Capture the cell that displays the provided text and extract its (X, Y) central coordinate. 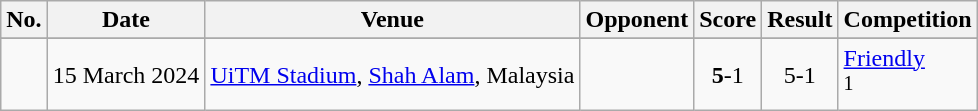
Venue (392, 20)
Friendly1 (908, 75)
UiTM Stadium, Shah Alam, Malaysia (392, 75)
Opponent (637, 20)
Score (728, 20)
No. (24, 20)
Date (126, 20)
15 March 2024 (126, 75)
Competition (908, 20)
Result (800, 20)
